Provide the [x, y] coordinate of the cell's center where the given text is located.  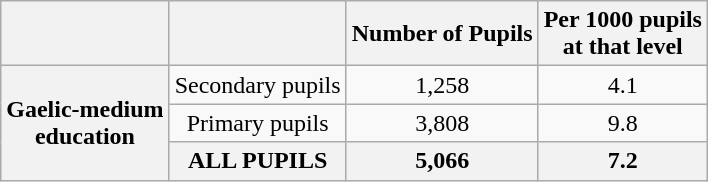
Number of Pupils [442, 34]
ALL PUPILS [258, 161]
Gaelic-medium education [85, 123]
5,066 [442, 161]
Primary pupils [258, 123]
7.2 [622, 161]
3,808 [442, 123]
9.8 [622, 123]
Secondary pupils [258, 85]
1,258 [442, 85]
Per 1000 pupilsat that level [622, 34]
4.1 [622, 85]
